Detect which cell encompasses the target text, then output its [x, y] center coordinate. 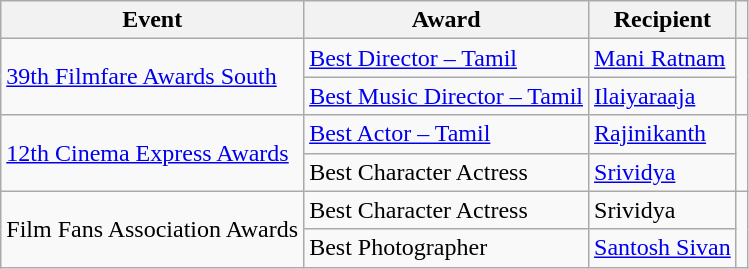
Mani Ratnam [663, 58]
Best Actor – Tamil [446, 134]
Best Music Director – Tamil [446, 96]
12th Cinema Express Awards [152, 153]
Rajinikanth [663, 134]
Best Photographer [446, 248]
Event [152, 20]
39th Filmfare Awards South [152, 77]
Ilaiyaraaja [663, 96]
Award [446, 20]
Santosh Sivan [663, 248]
Film Fans Association Awards [152, 229]
Recipient [663, 20]
Best Director – Tamil [446, 58]
